Provide the (X, Y) coordinate of the cell's center where the given text is located.  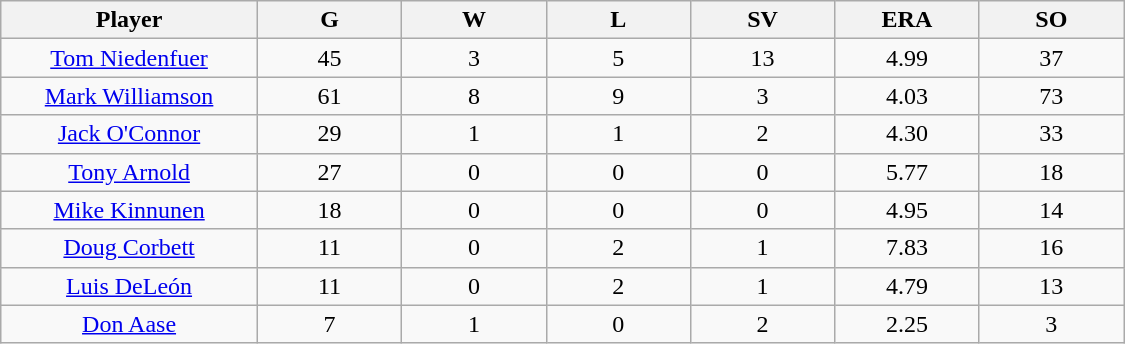
Mark Williamson (130, 96)
16 (1051, 248)
ERA (907, 20)
SV (762, 20)
5.77 (907, 172)
4.03 (907, 96)
5 (618, 58)
SO (1051, 20)
Don Aase (130, 324)
Player (130, 20)
Tom Niedenfuer (130, 58)
2.25 (907, 324)
G (329, 20)
4.95 (907, 210)
Tony Arnold (130, 172)
37 (1051, 58)
45 (329, 58)
4.79 (907, 286)
8 (474, 96)
7 (329, 324)
L (618, 20)
33 (1051, 134)
29 (329, 134)
61 (329, 96)
Luis DeLeón (130, 286)
4.30 (907, 134)
4.99 (907, 58)
Jack O'Connor (130, 134)
14 (1051, 210)
7.83 (907, 248)
27 (329, 172)
Doug Corbett (130, 248)
Mike Kinnunen (130, 210)
9 (618, 96)
W (474, 20)
73 (1051, 96)
